Determine the [X, Y] coordinate at the center of the cell enclosing the given text.  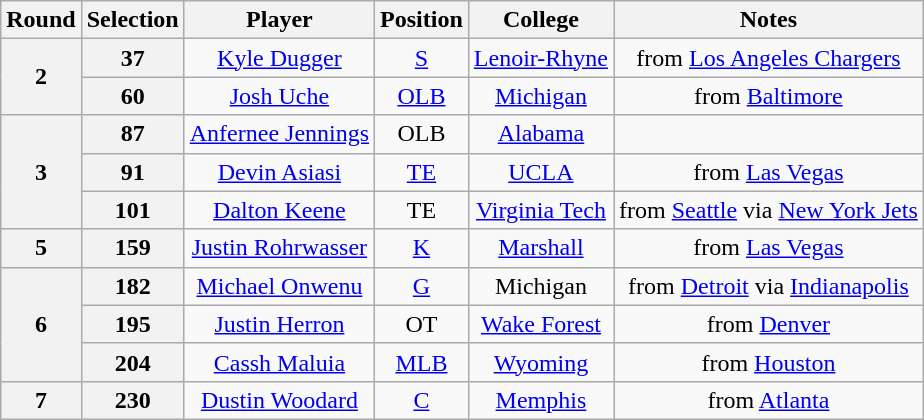
6 [41, 324]
Virginia Tech [540, 210]
from Baltimore [769, 96]
Player [279, 20]
91 [132, 172]
OT [422, 324]
from Detroit via Indianapolis [769, 286]
Dustin Woodard [279, 400]
from Houston [769, 362]
Lenoir-Rhyne [540, 58]
from Atlanta [769, 400]
MLB [422, 362]
87 [132, 134]
Josh Uche [279, 96]
7 [41, 400]
Round [41, 20]
Marshall [540, 248]
S [422, 58]
from Los Angeles Chargers [769, 58]
37 [132, 58]
182 [132, 286]
Dalton Keene [279, 210]
Selection [132, 20]
195 [132, 324]
Devin Asiasi [279, 172]
from Seattle via New York Jets [769, 210]
60 [132, 96]
Notes [769, 20]
C [422, 400]
College [540, 20]
Wake Forest [540, 324]
Alabama [540, 134]
204 [132, 362]
Memphis [540, 400]
K [422, 248]
Cassh Maluia [279, 362]
230 [132, 400]
2 [41, 77]
Justin Rohrwasser [279, 248]
Anfernee Jennings [279, 134]
G [422, 286]
5 [41, 248]
from Denver [769, 324]
159 [132, 248]
Kyle Dugger [279, 58]
Wyoming [540, 362]
Position [422, 20]
Michael Onwenu [279, 286]
101 [132, 210]
UCLA [540, 172]
3 [41, 172]
Justin Herron [279, 324]
